Scan for the cell matching the given text and deliver its [X, Y] coordinate at center. 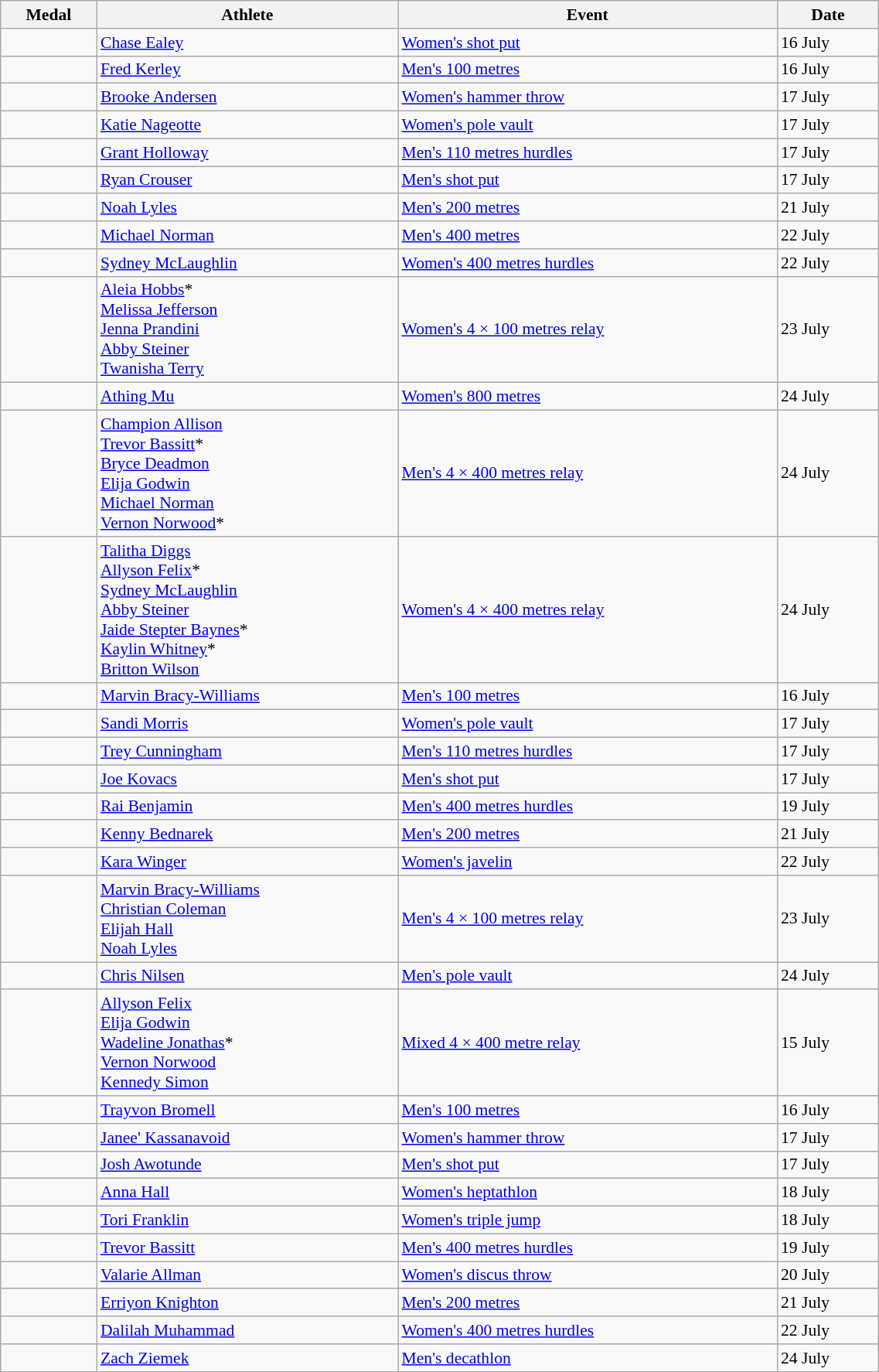
Dalilah Muhammad [247, 1330]
Trey Cunningham [247, 752]
Valarie Allman [247, 1275]
Marvin Bracy-WilliamsChristian ColemanElijah HallNoah Lyles [247, 919]
Kara Winger [247, 862]
Sydney McLaughlin [247, 263]
Anna Hall [247, 1193]
Rai Benjamin [247, 807]
Brooke Andersen [247, 97]
Fred Kerley [247, 70]
Women's heptathlon [588, 1193]
Chris Nilsen [247, 976]
Michael Norman [247, 235]
Women's javelin [588, 862]
Talitha DiggsAllyson Felix*Sydney McLaughlinAbby SteinerJaide Stepter Baynes*Kaylin Whitney*Britton Wilson [247, 609]
Champion AllisonTrevor Bassitt*Bryce DeadmonElija GodwinMichael NormanVernon Norwood* [247, 473]
Men's 4 × 400 metres relay [588, 473]
Erriyon Knighton [247, 1303]
20 July [828, 1275]
Men's decathlon [588, 1358]
Trayvon Bromell [247, 1110]
Date [828, 15]
Women's 800 metres [588, 397]
Athing Mu [247, 397]
Women's triple jump [588, 1220]
Men's 400 metres [588, 235]
Allyson FelixElija GodwinWadeline Jonathas*Vernon NorwoodKennedy Simon [247, 1043]
Katie Nageotte [247, 125]
Zach Ziemek [247, 1358]
Tori Franklin [247, 1220]
Women's 4 × 400 metres relay [588, 609]
Joe Kovacs [247, 779]
Sandi Morris [247, 724]
Chase Ealey [247, 43]
Aleia Hobbs*Melissa JeffersonJenna PrandiniAbby SteinerTwanisha Terry [247, 329]
Mixed 4 × 400 metre relay [588, 1043]
15 July [828, 1043]
Men's pole vault [588, 976]
Women's discus throw [588, 1275]
Trevor Bassitt [247, 1247]
Noah Lyles [247, 208]
Ryan Crouser [247, 180]
Marvin Bracy-Williams [247, 696]
Women's shot put [588, 43]
Janee' Kassanavoid [247, 1138]
Event [588, 15]
Women's 4 × 100 metres relay [588, 329]
Josh Awotunde [247, 1165]
Medal [49, 15]
Men's 4 × 100 metres relay [588, 919]
Athlete [247, 15]
Kenny Bednarek [247, 834]
Grant Holloway [247, 152]
